Find where the given text appears and provide that cell's center as [x, y] coordinate. 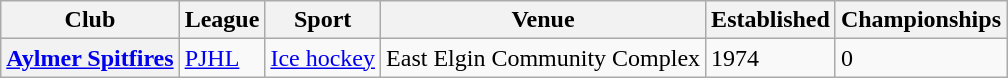
Established [771, 20]
Championships [920, 20]
East Elgin Community Complex [544, 58]
0 [920, 58]
Sport [323, 20]
Venue [544, 20]
1974 [771, 58]
Ice hockey [323, 58]
PJHL [222, 58]
Aylmer Spitfires [90, 58]
Club [90, 20]
League [222, 20]
